Output the (X, Y) coordinate of the center of the cell containing the given text.  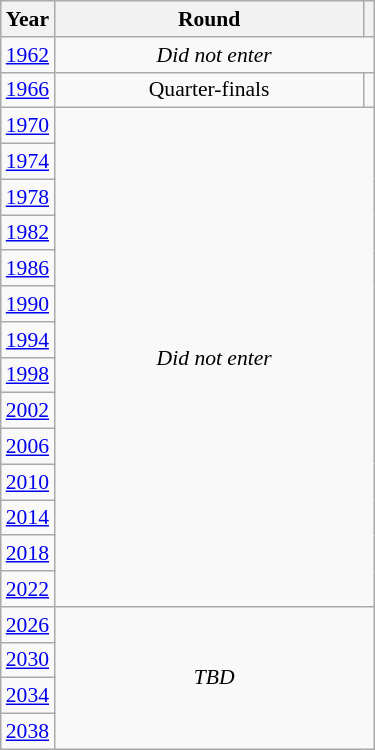
2014 (28, 518)
1998 (28, 375)
2002 (28, 411)
1982 (28, 233)
1962 (28, 55)
1970 (28, 126)
2006 (28, 447)
2034 (28, 696)
1990 (28, 304)
Round (209, 19)
1978 (28, 197)
1974 (28, 162)
Year (28, 19)
2030 (28, 660)
2026 (28, 625)
TBD (214, 678)
1986 (28, 269)
2010 (28, 482)
1994 (28, 340)
1966 (28, 90)
2022 (28, 589)
2038 (28, 732)
Quarter-finals (209, 90)
2018 (28, 554)
